Locate the cell with the specified text and output its (x, y) center coordinate. 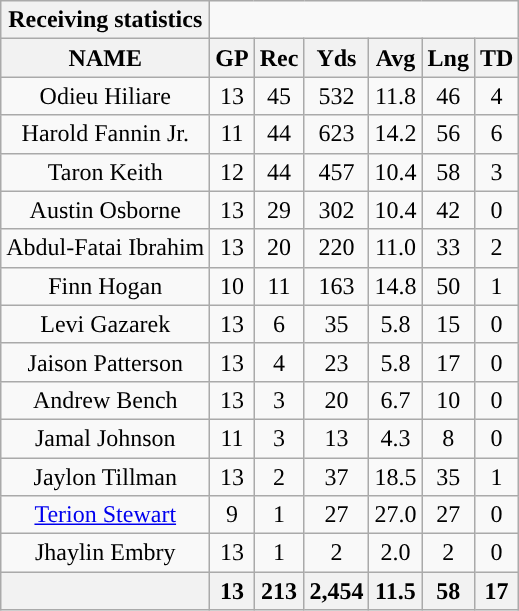
Jhaylin Embry (106, 553)
Jaylon Tillman (106, 477)
14.2 (396, 134)
56 (448, 134)
Receiving statistics (106, 20)
Jaison Patterson (106, 362)
Lng (448, 58)
14.8 (396, 286)
NAME (106, 58)
Avg (396, 58)
11.0 (396, 248)
Finn Hogan (106, 286)
4.3 (396, 438)
220 (336, 248)
Harold Fannin Jr. (106, 134)
Jamal Johnson (106, 438)
46 (448, 96)
2.0 (396, 553)
2,454 (336, 591)
GP (232, 58)
Odieu Hiliare (106, 96)
Yds (336, 58)
29 (279, 210)
163 (336, 286)
Andrew Bench (106, 400)
Abdul-Fatai Ibrahim (106, 248)
11.8 (396, 96)
532 (336, 96)
45 (279, 96)
Terion Stewart (106, 515)
Rec (279, 58)
33 (448, 248)
623 (336, 134)
27.0 (396, 515)
TD (496, 58)
18.5 (396, 477)
50 (448, 286)
42 (448, 210)
12 (232, 172)
457 (336, 172)
9 (232, 515)
15 (448, 324)
8 (448, 438)
23 (336, 362)
213 (279, 591)
11.5 (396, 591)
Austin Osborne (106, 210)
302 (336, 210)
6.7 (396, 400)
37 (336, 477)
Taron Keith (106, 172)
Levi Gazarek (106, 324)
